Identify which cell holds the provided text, then report its (X, Y) central coordinate. 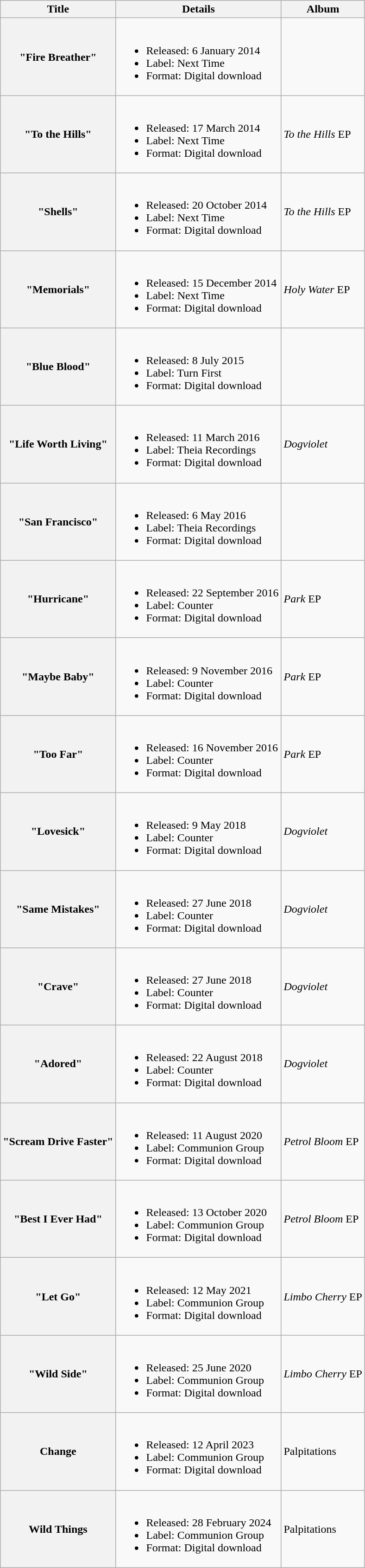
Album (323, 9)
"Wild Side" (58, 1374)
Wild Things (58, 1529)
Title (58, 9)
Details (198, 9)
"Maybe Baby" (58, 676)
Released: 17 March 2014Label: Next TimeFormat: Digital download (198, 134)
Released: 16 November 2016Label: CounterFormat: Digital download (198, 754)
"Same Mistakes" (58, 909)
Change (58, 1452)
"Blue Blood" (58, 366)
Released: 11 March 2016Label: Theia RecordingsFormat: Digital download (198, 444)
Released: 11 August 2020Label: Communion GroupFormat: Digital download (198, 1142)
"To the Hills" (58, 134)
"Fire Breather" (58, 57)
"Best I Ever Had" (58, 1219)
"Too Far" (58, 754)
Released: 28 February 2024Label: Communion GroupFormat: Digital download (198, 1529)
Released: 8 July 2015Label: Turn FirstFormat: Digital download (198, 366)
"Crave" (58, 987)
"Lovesick" (58, 831)
"Let Go" (58, 1297)
Released: 22 August 2018Label: CounterFormat: Digital download (198, 1064)
"Scream Drive Faster" (58, 1142)
Released: 25 June 2020Label: Communion GroupFormat: Digital download (198, 1374)
Released: 9 November 2016Label: CounterFormat: Digital download (198, 676)
"San Francisco" (58, 521)
Released: 15 December 2014Label: Next TimeFormat: Digital download (198, 289)
Released: 9 May 2018Label: CounterFormat: Digital download (198, 831)
Released: 6 May 2016Label: Theia RecordingsFormat: Digital download (198, 521)
Released: 12 May 2021Label: Communion GroupFormat: Digital download (198, 1297)
Holy Water EP (323, 289)
"Adored" (58, 1064)
Released: 20 October 2014Label: Next TimeFormat: Digital download (198, 211)
"Memorials" (58, 289)
Released: 12 April 2023Label: Communion GroupFormat: Digital download (198, 1452)
"Hurricane" (58, 599)
"Life Worth Living" (58, 444)
Released: 22 September 2016Label: CounterFormat: Digital download (198, 599)
Released: 6 January 2014Label: Next TimeFormat: Digital download (198, 57)
Released: 13 October 2020Label: Communion GroupFormat: Digital download (198, 1219)
"Shells" (58, 211)
